From the cell containing the given text, extract its center point as (X, Y) coordinate. 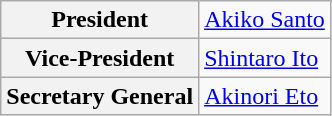
Shintaro Ito (265, 58)
President (100, 20)
Akinori Eto (265, 96)
Akiko Santo (265, 20)
Secretary General (100, 96)
Vice-President (100, 58)
